Output the (x, y) coordinate of the center of the cell containing the given text.  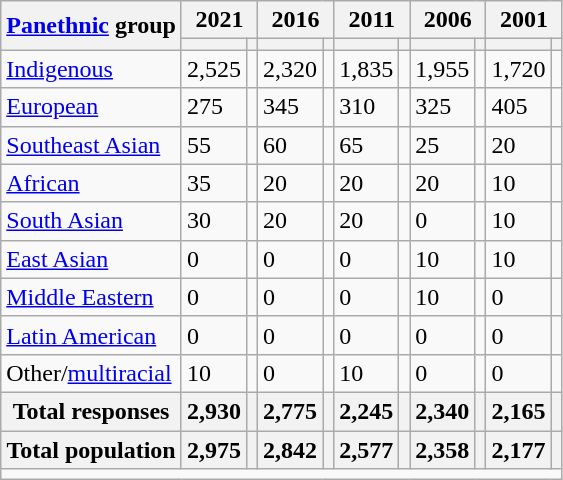
2,340 (442, 411)
European (92, 107)
1,835 (366, 69)
2,245 (366, 411)
55 (214, 145)
2016 (296, 20)
310 (366, 107)
Middle Eastern (92, 297)
2021 (219, 20)
1,720 (518, 69)
2011 (372, 20)
345 (290, 107)
African (92, 183)
Southeast Asian (92, 145)
Latin American (92, 335)
25 (442, 145)
2001 (524, 20)
1,955 (442, 69)
South Asian (92, 221)
2,577 (366, 449)
30 (214, 221)
275 (214, 107)
2,165 (518, 411)
2,930 (214, 411)
35 (214, 183)
60 (290, 145)
2,320 (290, 69)
65 (366, 145)
East Asian (92, 259)
Total population (92, 449)
Indigenous (92, 69)
Panethnic group (92, 26)
2,358 (442, 449)
Total responses (92, 411)
Other/multiracial (92, 373)
325 (442, 107)
405 (518, 107)
2,177 (518, 449)
2,525 (214, 69)
2,775 (290, 411)
2,975 (214, 449)
2,842 (290, 449)
2006 (448, 20)
